Output the [X, Y] coordinate of the center of the cell containing the given text.  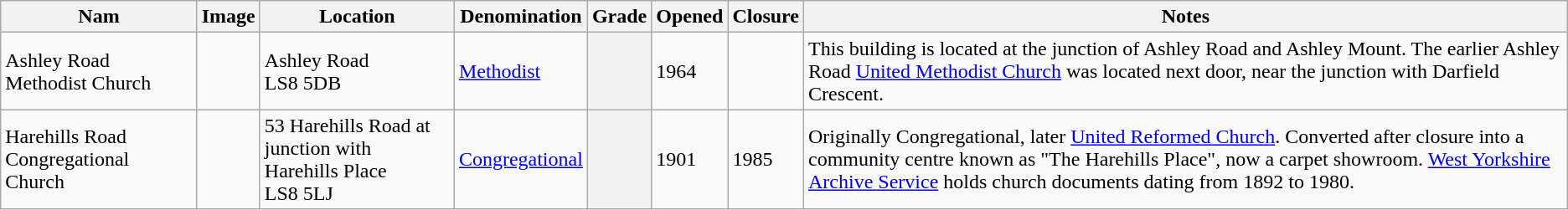
Opened [690, 17]
53 Harehills Road at junction with Harehills PlaceLS8 5LJ [357, 159]
Ashley RoadLS8 5DB [357, 71]
Denomination [521, 17]
Nam [99, 17]
Image [228, 17]
Grade [619, 17]
Methodist [521, 71]
Harehills Road Congregational Church [99, 159]
Congregational [521, 159]
1985 [766, 159]
1964 [690, 71]
Closure [766, 17]
Ashley Road Methodist Church [99, 71]
Location [357, 17]
1901 [690, 159]
Notes [1185, 17]
